Search for the cell housing the specified text and yield its (X, Y) center coordinate. 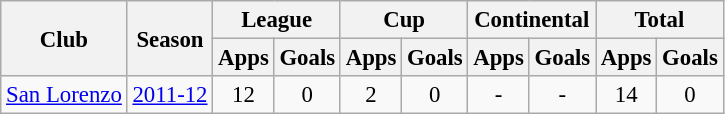
2011-12 (170, 95)
Club (64, 38)
Cup (404, 20)
Season (170, 38)
2 (370, 95)
Total (660, 20)
14 (626, 95)
League (277, 20)
Continental (532, 20)
San Lorenzo (64, 95)
12 (244, 95)
